From the cell containing the given text, extract its center point as (X, Y) coordinate. 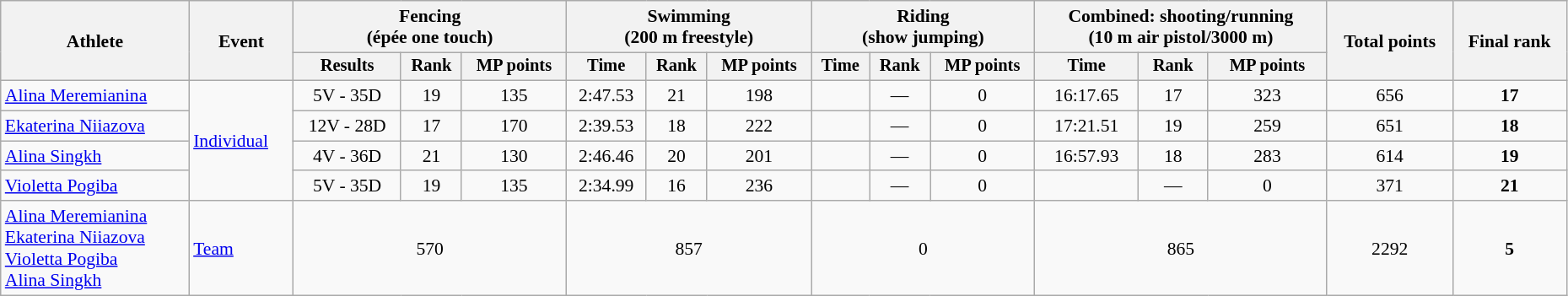
Team (241, 248)
865 (1181, 248)
130 (514, 156)
222 (759, 126)
2:46.46 (606, 156)
2:47.53 (606, 96)
Athlete (94, 40)
Alina Meremianina Ekaterina Niiazova Violetta Pogiba Alina Singkh (94, 248)
Alina Meremianina (94, 96)
Violetta Pogiba (94, 186)
16:57.93 (1086, 156)
259 (1267, 126)
17:21.51 (1086, 126)
Ekaterina Niiazova (94, 126)
Swimming(200 m freestyle) (688, 27)
371 (1390, 186)
20 (676, 156)
4V - 36D (348, 156)
Individual (241, 141)
614 (1390, 156)
857 (688, 248)
12V - 28D (348, 126)
Combined: shooting/running(10 m air pistol/3000 m) (1181, 27)
Event (241, 40)
651 (1390, 126)
570 (430, 248)
16:17.65 (1086, 96)
170 (514, 126)
Total points (1390, 40)
2:39.53 (606, 126)
16 (676, 186)
5 (1510, 248)
201 (759, 156)
Riding(show jumping) (923, 27)
2292 (1390, 248)
Fencing(épée one touch) (430, 27)
323 (1267, 96)
236 (759, 186)
Results (348, 67)
283 (1267, 156)
656 (1390, 96)
Alina Singkh (94, 156)
2:34.99 (606, 186)
198 (759, 96)
Final rank (1510, 40)
